From the cell containing the given text, extract its center point as (x, y) coordinate. 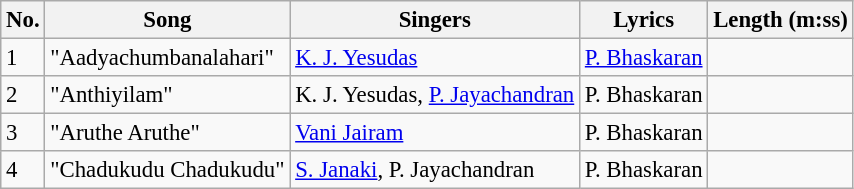
No. (23, 20)
Length (m:ss) (780, 20)
Song (168, 20)
2 (23, 95)
"Anthiyilam" (168, 95)
Singers (435, 20)
"Aruthe Aruthe" (168, 133)
4 (23, 170)
K. J. Yesudas (435, 58)
S. Janaki, P. Jayachandran (435, 170)
3 (23, 133)
Vani Jairam (435, 133)
"Chadukudu Chadukudu" (168, 170)
K. J. Yesudas, P. Jayachandran (435, 95)
"Aadyachumbanalahari" (168, 58)
Lyrics (644, 20)
1 (23, 58)
